Pinpoint the cell where the given text exists, returning its (X, Y) midpoint coordinate. 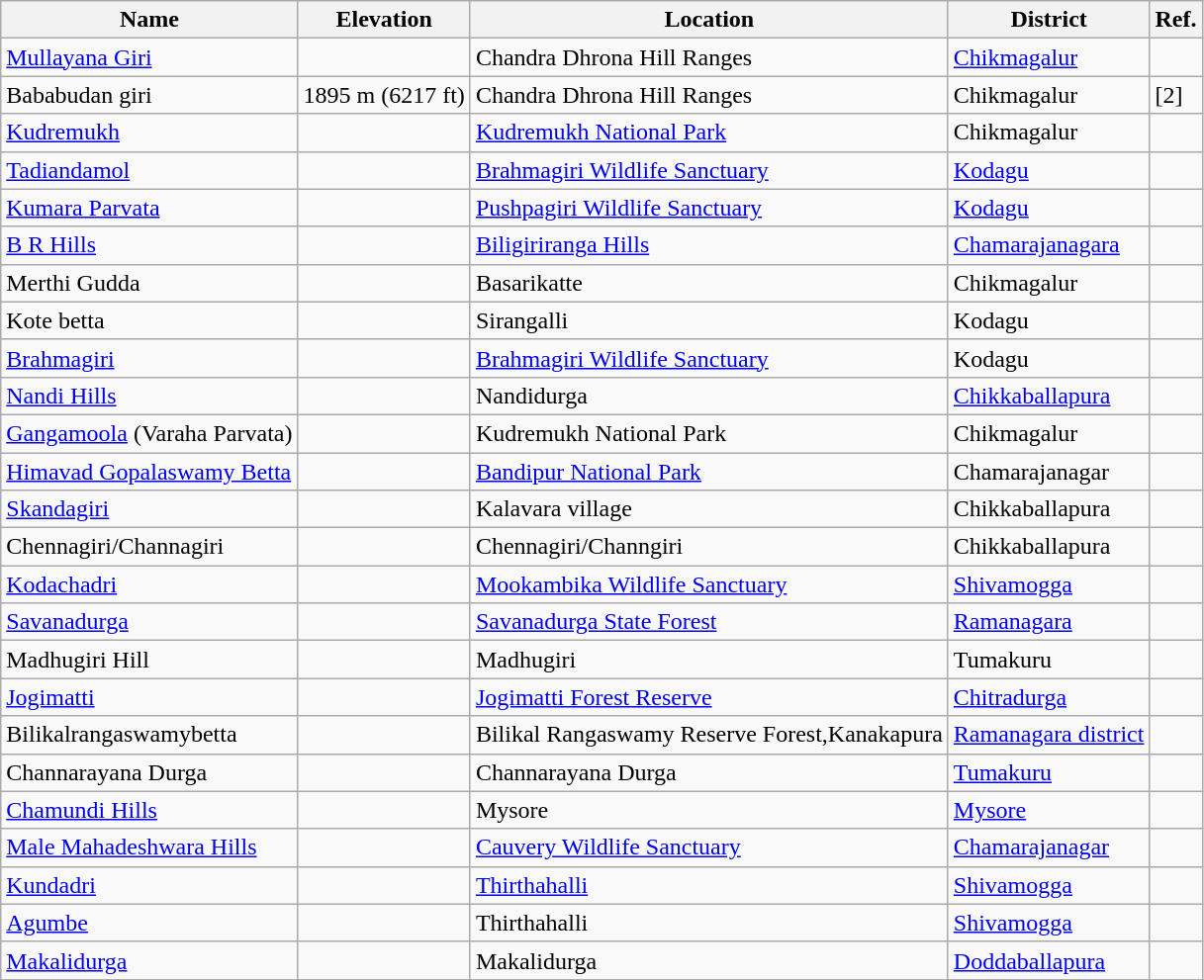
Madhugiri Hill (149, 660)
Basarikatte (708, 283)
District (1049, 20)
Kundadri (149, 885)
Kote betta (149, 320)
Tadiandamol (149, 170)
Savanadurga (149, 622)
Skandagiri (149, 509)
Male Mahadeshwara Hills (149, 847)
Kalavara village (708, 509)
B R Hills (149, 245)
Agumbe (149, 923)
Gangamoola (Varaha Parvata) (149, 433)
Nandidurga (708, 396)
Brahmagiri (149, 358)
Bilikal Rangaswamy Reserve Forest,Kanakapura (708, 735)
Ramanagara district (1049, 735)
Doddaballapura (1049, 960)
Sirangalli (708, 320)
Nandi Hills (149, 396)
Chamundi Hills (149, 810)
Biligiriranga Hills (708, 245)
Name (149, 20)
Location (708, 20)
Chennagiri/Channagiri (149, 547)
Kodachadri (149, 584)
Elevation (384, 20)
Madhugiri (708, 660)
Chennagiri/Channgiri (708, 547)
Ref. (1175, 20)
Cauvery Wildlife Sanctuary (708, 847)
1895 m (6217 ft) (384, 95)
Bababudan giri (149, 95)
Ramanagara (1049, 622)
Chamarajanagara (1049, 245)
Bandipur National Park (708, 472)
Savanadurga State Forest (708, 622)
Himavad Gopalaswamy Betta (149, 472)
Kumara Parvata (149, 208)
Bilikalrangaswamybetta (149, 735)
Mullayana Giri (149, 57)
Merthi Gudda (149, 283)
Jogimatti Forest Reserve (708, 697)
Chitradurga (1049, 697)
Mookambika Wildlife Sanctuary (708, 584)
Kudremukh (149, 133)
[2] (1175, 95)
Jogimatti (149, 697)
Pushpagiri Wildlife Sanctuary (708, 208)
